Return the [X, Y] coordinate for the center point of the cell that contains the specified text.  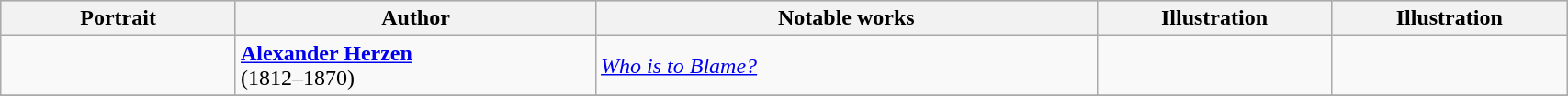
Author [415, 18]
Portrait [118, 18]
Notable works [847, 18]
Alexander Herzen(1812–1870) [415, 66]
Who is to Blame? [847, 66]
